Provide the (x, y) coordinate of the cell's center where the given text is located.  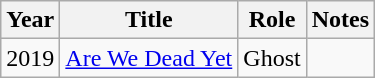
Role (272, 20)
Ghost (272, 58)
2019 (30, 58)
Notes (340, 20)
Are We Dead Yet (149, 58)
Title (149, 20)
Year (30, 20)
